Locate the cell with the specified text and output its (X, Y) center coordinate. 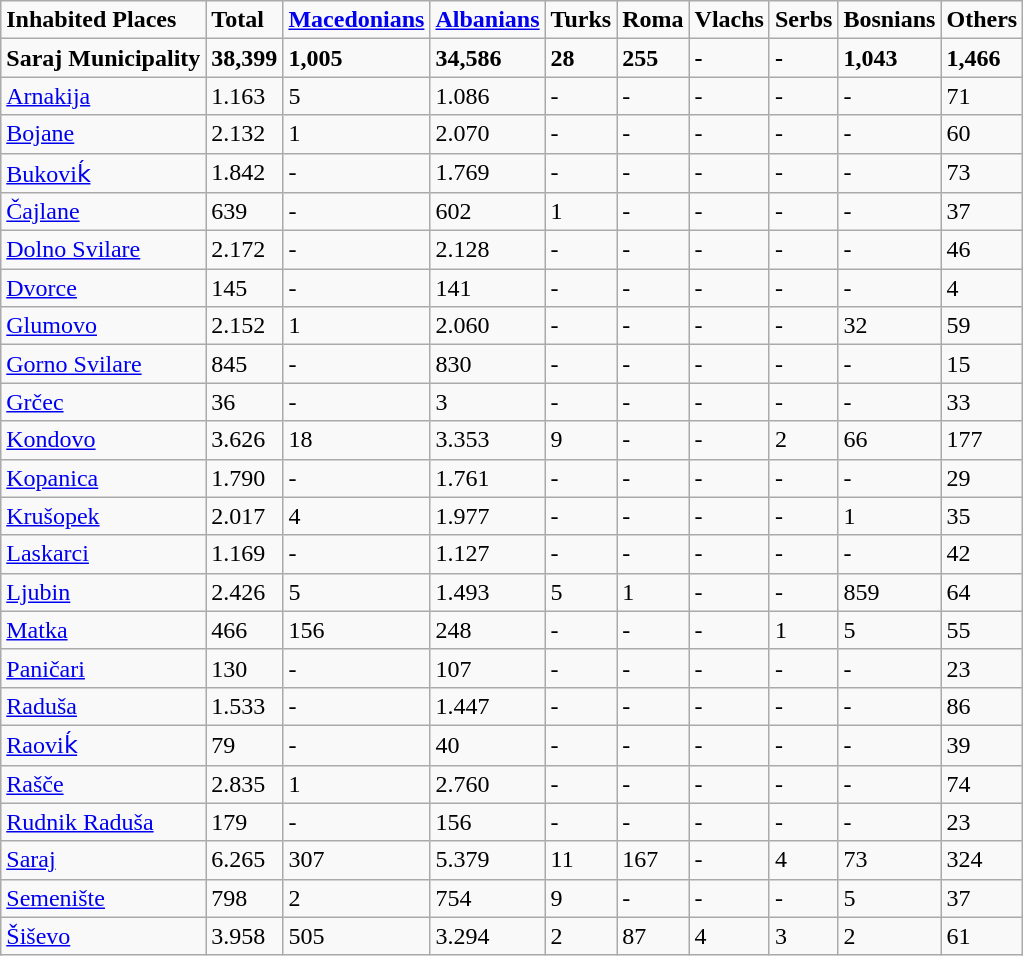
28 (581, 58)
859 (890, 592)
36 (244, 402)
130 (244, 668)
1.447 (488, 706)
18 (356, 440)
Bosnians (890, 20)
Glumovo (104, 326)
Bukoviḱ (104, 173)
Gorno Svilare (104, 364)
1.127 (488, 554)
1.533 (244, 706)
2.172 (244, 250)
798 (244, 898)
141 (488, 288)
Krušopek (104, 516)
79 (244, 745)
46 (982, 250)
Matka (104, 630)
2.835 (244, 784)
42 (982, 554)
Ljubin (104, 592)
Albanians (488, 20)
2.760 (488, 784)
1.086 (488, 96)
Saraj Municipality (104, 58)
74 (982, 784)
Macedonians (356, 20)
5.379 (488, 860)
32 (890, 326)
2.017 (244, 516)
38,399 (244, 58)
Dolno Svilare (104, 250)
87 (653, 936)
2.060 (488, 326)
64 (982, 592)
Šiševo (104, 936)
15 (982, 364)
34,586 (488, 58)
Roma (653, 20)
6.265 (244, 860)
830 (488, 364)
40 (488, 745)
754 (488, 898)
1,005 (356, 58)
1.169 (244, 554)
1.790 (244, 478)
39 (982, 745)
Čajlane (104, 212)
466 (244, 630)
33 (982, 402)
Vlachs (729, 20)
11 (581, 860)
1.769 (488, 173)
179 (244, 822)
59 (982, 326)
71 (982, 96)
Rašče (104, 784)
2.128 (488, 250)
Total (244, 20)
Kopanica (104, 478)
61 (982, 936)
Turks (581, 20)
1,466 (982, 58)
Dvorce (104, 288)
66 (890, 440)
Bojane (104, 134)
602 (488, 212)
Raoviḱ (104, 745)
2.132 (244, 134)
3.626 (244, 440)
1.842 (244, 173)
324 (982, 860)
2.070 (488, 134)
Rudnik Raduša (104, 822)
248 (488, 630)
Serbs (803, 20)
639 (244, 212)
1,043 (890, 58)
86 (982, 706)
3.958 (244, 936)
177 (982, 440)
107 (488, 668)
35 (982, 516)
255 (653, 58)
1.163 (244, 96)
55 (982, 630)
Semenište (104, 898)
145 (244, 288)
1.761 (488, 478)
845 (244, 364)
Inhabited Places (104, 20)
2.152 (244, 326)
60 (982, 134)
Paničari (104, 668)
505 (356, 936)
Others (982, 20)
167 (653, 860)
1.493 (488, 592)
29 (982, 478)
307 (356, 860)
1.977 (488, 516)
2.426 (244, 592)
Grčec (104, 402)
3.294 (488, 936)
Saraj (104, 860)
Arnakija (104, 96)
Laskarci (104, 554)
Kondovo (104, 440)
Raduša (104, 706)
3.353 (488, 440)
